Identify which cell holds the provided text, then report its (x, y) central coordinate. 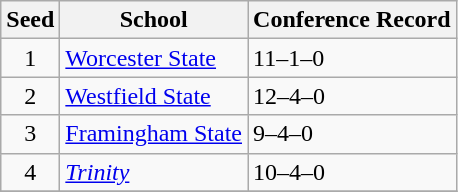
2 (30, 96)
3 (30, 134)
Framingham State (154, 134)
1 (30, 58)
School (154, 20)
Trinity (154, 172)
4 (30, 172)
Worcester State (154, 58)
12–4–0 (352, 96)
Westfield State (154, 96)
Seed (30, 20)
9–4–0 (352, 134)
11–1–0 (352, 58)
Conference Record (352, 20)
10–4–0 (352, 172)
